For the text-containing cell, return its midpoint in [X, Y] coordinate format. 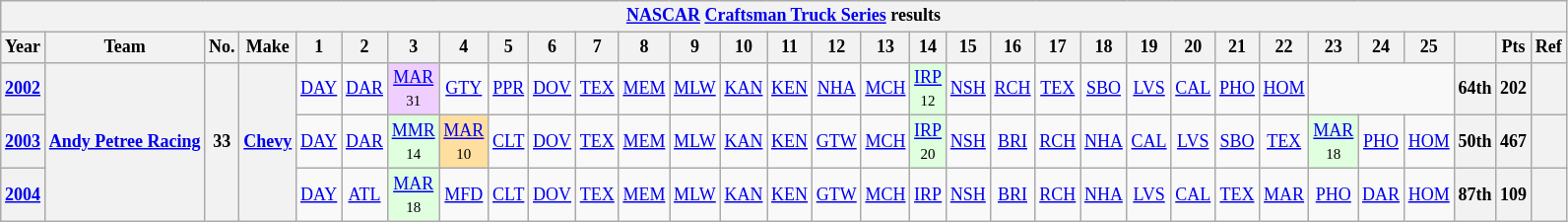
3 [414, 47]
19 [1148, 47]
467 [1514, 142]
11 [790, 47]
17 [1058, 47]
14 [928, 47]
Year [24, 47]
10 [744, 47]
16 [1013, 47]
87th [1475, 194]
MAR10 [464, 142]
5 [508, 47]
9 [695, 47]
6 [553, 47]
7 [597, 47]
13 [885, 47]
23 [1334, 47]
Ref [1548, 47]
24 [1381, 47]
Andy Petree Racing [124, 142]
64th [1475, 89]
2003 [24, 142]
2004 [24, 194]
MAR31 [414, 89]
No. [223, 47]
15 [967, 47]
21 [1237, 47]
22 [1284, 47]
Pts [1514, 47]
50th [1475, 142]
PPR [508, 89]
Make [268, 47]
12 [836, 47]
MFD [464, 194]
MMR14 [414, 142]
4 [464, 47]
2 [364, 47]
Chevy [268, 142]
18 [1104, 47]
ATL [364, 194]
109 [1514, 194]
20 [1194, 47]
8 [644, 47]
GTY [464, 89]
NASCAR Craftsman Truck Series results [784, 16]
25 [1428, 47]
202 [1514, 89]
IRP [928, 194]
2002 [24, 89]
Team [124, 47]
MAR [1284, 194]
1 [319, 47]
IRP12 [928, 89]
33 [223, 142]
IRP20 [928, 142]
